Return (x, y) of the center of cell containing provided text 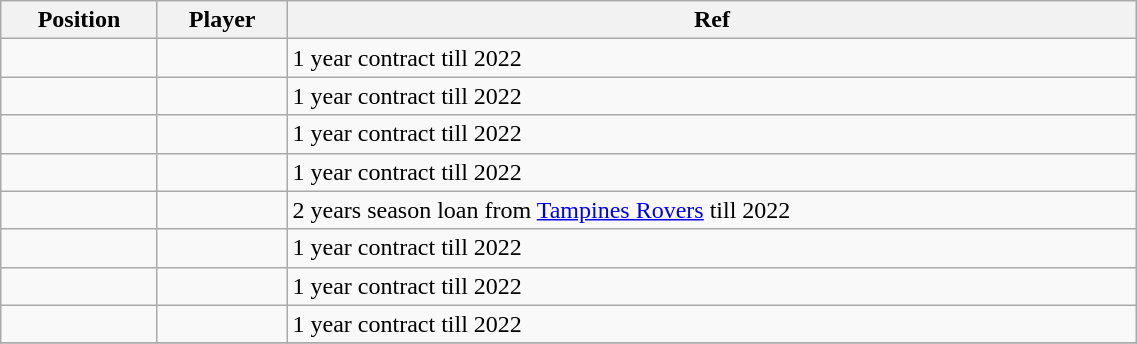
Player (222, 20)
Ref (712, 20)
2 years season loan from Tampines Rovers till 2022 (712, 210)
Position (80, 20)
